Pinpoint the cell where the given text exists, returning its (X, Y) midpoint coordinate. 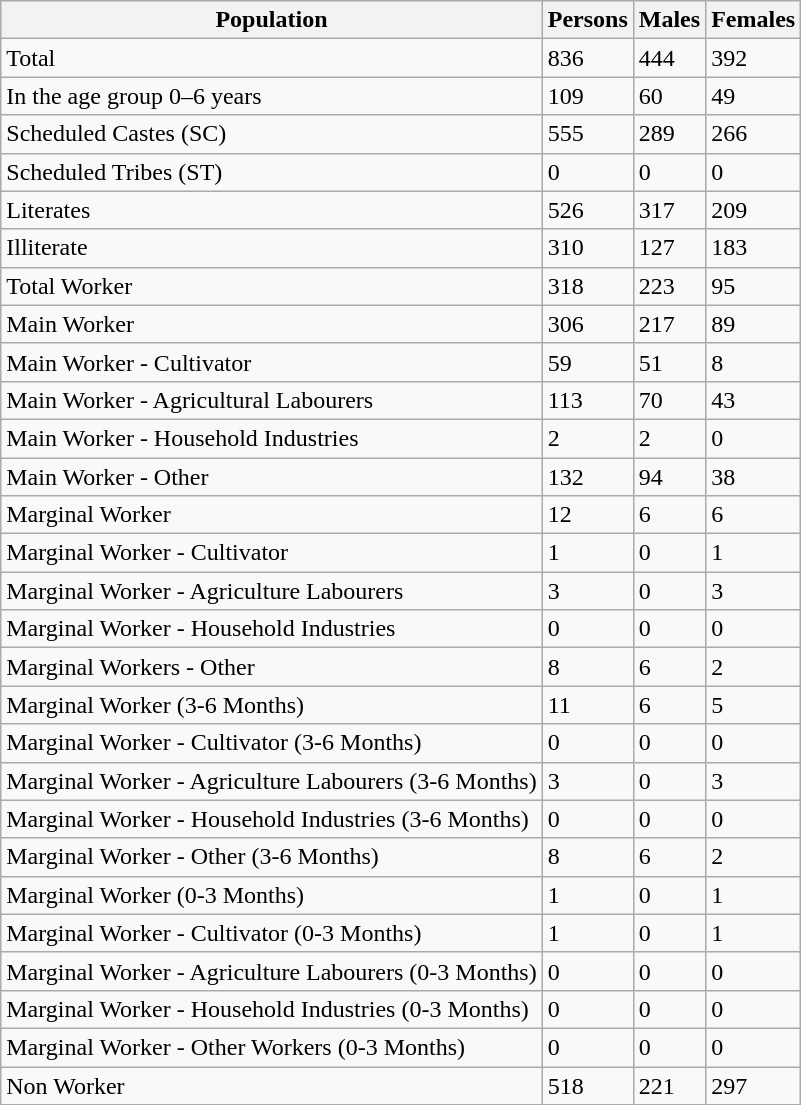
Persons (588, 20)
Main Worker - Cultivator (272, 362)
11 (588, 705)
113 (588, 400)
392 (754, 58)
266 (754, 134)
306 (588, 324)
60 (669, 96)
49 (754, 96)
Main Worker - Agricultural Labourers (272, 400)
94 (669, 477)
Marginal Worker - Cultivator (272, 553)
Marginal Workers - Other (272, 667)
526 (588, 210)
217 (669, 324)
Marginal Worker - Household Industries (3-6 Months) (272, 819)
Marginal Worker - Household Industries (0-3 Months) (272, 1009)
Marginal Worker - Other (3-6 Months) (272, 857)
51 (669, 362)
318 (588, 286)
Females (754, 20)
Total Worker (272, 286)
59 (588, 362)
444 (669, 58)
221 (669, 1085)
317 (669, 210)
Total (272, 58)
223 (669, 286)
555 (588, 134)
Scheduled Castes (SC) (272, 134)
209 (754, 210)
In the age group 0–6 years (272, 96)
127 (669, 248)
836 (588, 58)
Population (272, 20)
297 (754, 1085)
Marginal Worker - Household Industries (272, 629)
43 (754, 400)
Scheduled Tribes (ST) (272, 172)
95 (754, 286)
310 (588, 248)
Marginal Worker - Agriculture Labourers (0-3 Months) (272, 971)
289 (669, 134)
Literates (272, 210)
70 (669, 400)
Marginal Worker (3-6 Months) (272, 705)
Marginal Worker - Agriculture Labourers (3-6 Months) (272, 781)
518 (588, 1085)
5 (754, 705)
Males (669, 20)
Marginal Worker - Cultivator (0-3 Months) (272, 933)
89 (754, 324)
12 (588, 515)
Illiterate (272, 248)
109 (588, 96)
Marginal Worker - Agriculture Labourers (272, 591)
Main Worker - Household Industries (272, 438)
Marginal Worker - Cultivator (3-6 Months) (272, 743)
Main Worker (272, 324)
132 (588, 477)
Marginal Worker (272, 515)
Non Worker (272, 1085)
Marginal Worker - Other Workers (0-3 Months) (272, 1047)
Marginal Worker (0-3 Months) (272, 895)
183 (754, 248)
38 (754, 477)
Main Worker - Other (272, 477)
